Locate the cell with the specified text and output its (x, y) center coordinate. 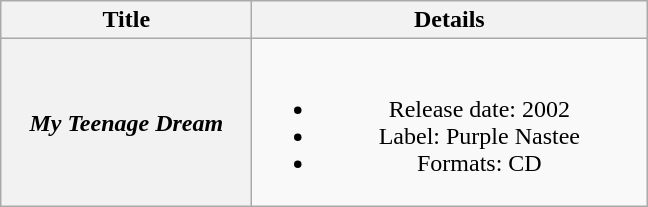
Release date: 2002Label: Purple NasteeFormats: CD (450, 122)
Details (450, 20)
Title (126, 20)
My Teenage Dream (126, 122)
